Detect which cell encompasses the target text, then output its [x, y] center coordinate. 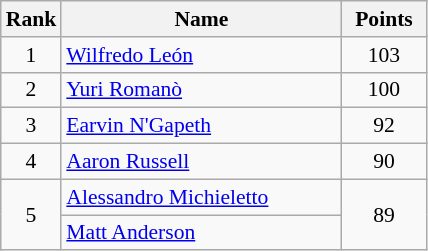
2 [32, 90]
5 [32, 214]
Alessandro Michieletto [201, 197]
Name [201, 19]
90 [384, 162]
Rank [32, 19]
Matt Anderson [201, 233]
92 [384, 126]
Wilfredo León [201, 55]
Aaron Russell [201, 162]
3 [32, 126]
89 [384, 214]
4 [32, 162]
100 [384, 90]
Points [384, 19]
1 [32, 55]
103 [384, 55]
Yuri Romanò [201, 90]
Earvin N'Gapeth [201, 126]
